Return the [x, y] coordinate for the center point of the cell that contains the specified text.  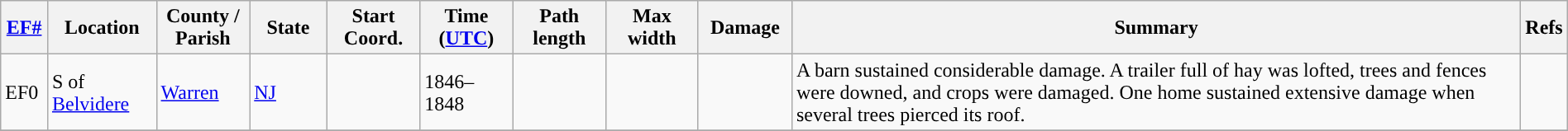
EF# [25, 28]
Refs [1545, 28]
County / Parish [203, 28]
Path length [559, 28]
Max width [652, 28]
1846–1848 [466, 92]
Summary [1156, 28]
Start Coord. [373, 28]
Time (UTC) [466, 28]
Warren [203, 92]
NJ [289, 92]
S of Belvidere [102, 92]
EF0 [25, 92]
State [289, 28]
Damage [744, 28]
Location [102, 28]
